Find where the given text appears and provide that cell's center as (X, Y) coordinate. 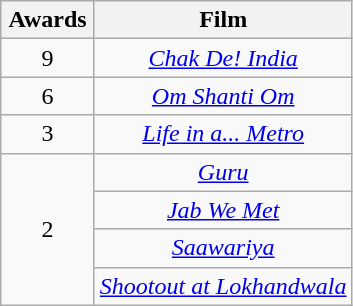
Film (223, 20)
Life in a... Metro (223, 134)
Jab We Met (223, 210)
Saawariya (223, 248)
Guru (223, 172)
Chak De! India (223, 58)
Shootout at Lokhandwala (223, 286)
Om Shanti Om (223, 96)
3 (48, 134)
6 (48, 96)
9 (48, 58)
Awards (48, 20)
2 (48, 229)
